Search for the cell housing the specified text and yield its [x, y] center coordinate. 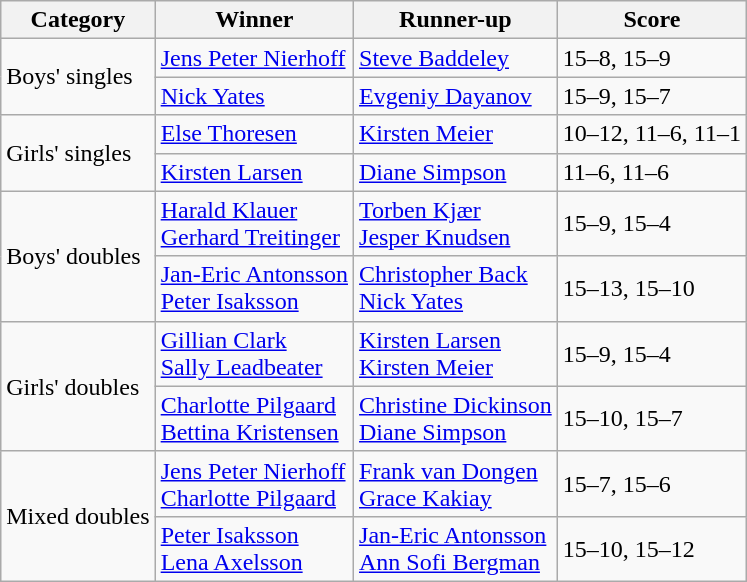
Frank van Dongen Grace Kakiay [456, 484]
Diane Simpson [456, 172]
Charlotte Pilgaard Bettina Kristensen [254, 418]
Harald Klauer Gerhard Treitinger [254, 224]
Christine Dickinson Diane Simpson [456, 418]
Nick Yates [254, 96]
Jens Peter Nierhoff [254, 58]
11–6, 11–6 [652, 172]
Torben Kjær Jesper Knudsen [456, 224]
Else Thoresen [254, 134]
15–13, 15–10 [652, 288]
Jens Peter Nierhoff Charlotte Pilgaard [254, 484]
Christopher Back Nick Yates [456, 288]
Steve Baddeley [456, 58]
Kirsten Meier [456, 134]
Category [78, 20]
15–7, 15–6 [652, 484]
Boys' doubles [78, 256]
Gillian Clark Sally Leadbeater [254, 354]
Score [652, 20]
Mixed doubles [78, 516]
Winner [254, 20]
15–9, 15–7 [652, 96]
Kirsten Larsen Kirsten Meier [456, 354]
Girls' doubles [78, 386]
Jan-Eric Antonsson Peter Isaksson [254, 288]
15–10, 15–12 [652, 548]
Runner-up [456, 20]
15–8, 15–9 [652, 58]
Peter Isaksson Lena Axelsson [254, 548]
15–10, 15–7 [652, 418]
Evgeniy Dayanov [456, 96]
Kirsten Larsen [254, 172]
Jan-Eric Antonsson Ann Sofi Bergman [456, 548]
10–12, 11–6, 11–1 [652, 134]
Girls' singles [78, 153]
Boys' singles [78, 77]
